Pinpoint the cell where the given text exists, returning its (x, y) midpoint coordinate. 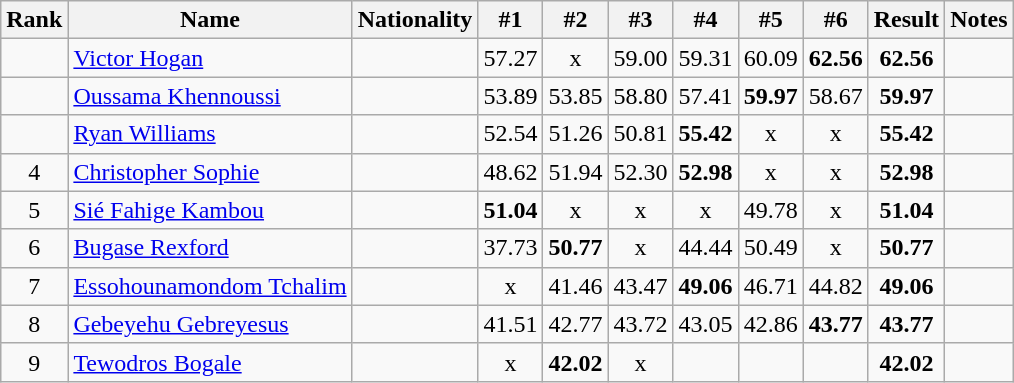
Ryan Williams (210, 134)
43.05 (706, 324)
9 (34, 362)
Essohounamondom Tchalim (210, 286)
37.73 (510, 248)
6 (34, 248)
42.86 (770, 324)
#5 (770, 20)
57.41 (706, 96)
50.49 (770, 248)
Gebeyehu Gebreyesus (210, 324)
48.62 (510, 172)
41.51 (510, 324)
Christopher Sophie (210, 172)
Nationality (415, 20)
50.81 (640, 134)
#3 (640, 20)
53.89 (510, 96)
51.26 (576, 134)
51.94 (576, 172)
59.31 (706, 58)
#1 (510, 20)
49.78 (770, 210)
4 (34, 172)
52.30 (640, 172)
Tewodros Bogale (210, 362)
Rank (34, 20)
42.77 (576, 324)
#6 (836, 20)
53.85 (576, 96)
7 (34, 286)
Oussama Khennoussi (210, 96)
44.82 (836, 286)
57.27 (510, 58)
43.72 (640, 324)
59.00 (640, 58)
44.44 (706, 248)
#4 (706, 20)
#2 (576, 20)
Sié Fahige Kambou (210, 210)
43.47 (640, 286)
Result (906, 20)
5 (34, 210)
Bugase Rexford (210, 248)
58.80 (640, 96)
52.54 (510, 134)
41.46 (576, 286)
Name (210, 20)
60.09 (770, 58)
Victor Hogan (210, 58)
8 (34, 324)
Notes (979, 20)
58.67 (836, 96)
46.71 (770, 286)
